From the cell containing the given text, extract its center point as (X, Y) coordinate. 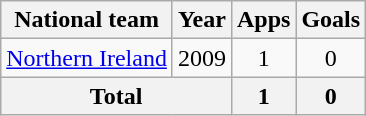
Year (202, 20)
2009 (202, 58)
National team (87, 20)
Total (116, 96)
Apps (263, 20)
Northern Ireland (87, 58)
Goals (331, 20)
